From the cell containing the given text, extract its center point as (X, Y) coordinate. 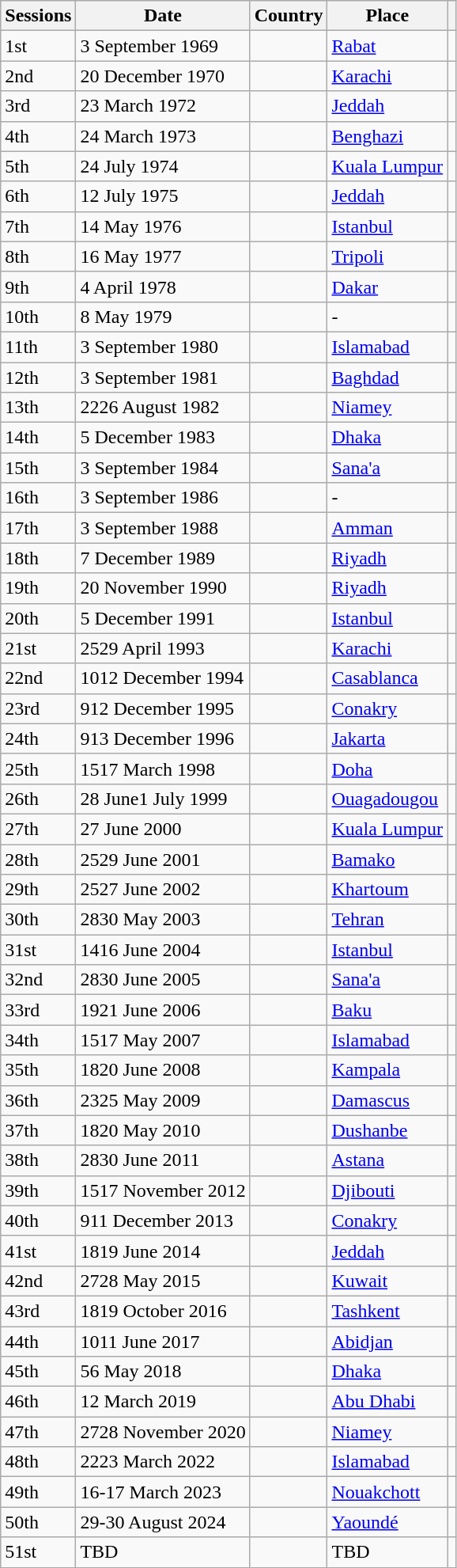
1517 March 1998 (163, 769)
20 November 1990 (163, 588)
Damascus (387, 1100)
1416 June 2004 (163, 950)
9th (38, 287)
Country (289, 16)
43rd (38, 1311)
27th (38, 829)
Benghazi (387, 136)
Tehran (387, 920)
22nd (38, 678)
Rabat (387, 46)
3 September 1980 (163, 347)
3 September 1969 (163, 46)
Tripoli (387, 256)
913 December 1996 (163, 738)
25th (38, 769)
Amman (387, 528)
47th (38, 1432)
Tashkent (387, 1311)
13th (38, 408)
Place (387, 16)
51st (38, 1552)
2728 November 2020 (163, 1432)
Jakarta (387, 738)
23 March 1972 (163, 106)
Sessions (38, 16)
Dushanbe (387, 1130)
2830 May 2003 (163, 920)
44th (38, 1342)
28 June1 July 1999 (163, 799)
3 September 1988 (163, 528)
4th (38, 136)
3 September 1986 (163, 498)
3 September 1981 (163, 378)
29-30 August 2024 (163, 1522)
16 May 1977 (163, 256)
Nouakchott (387, 1492)
39th (38, 1190)
Dakar (387, 287)
Astana (387, 1160)
1820 June 2008 (163, 1070)
42nd (38, 1281)
33rd (38, 1010)
8th (38, 256)
Baku (387, 1010)
49th (38, 1492)
2830 June 2005 (163, 980)
36th (38, 1100)
2527 June 2002 (163, 890)
1517 November 2012 (163, 1190)
Casablanca (387, 678)
20 December 1970 (163, 76)
8 May 1979 (163, 317)
7th (38, 226)
19th (38, 588)
27 June 2000 (163, 829)
16th (38, 498)
46th (38, 1402)
911 December 2013 (163, 1221)
Abidjan (387, 1342)
16-17 March 2023 (163, 1492)
Kampala (387, 1070)
2325 May 2009 (163, 1100)
1819 October 2016 (163, 1311)
24 March 1973 (163, 136)
1921 June 2006 (163, 1010)
48th (38, 1462)
35th (38, 1070)
Baghdad (387, 378)
34th (38, 1040)
4 April 1978 (163, 287)
Djibouti (387, 1190)
28th (38, 859)
17th (38, 528)
40th (38, 1221)
50th (38, 1522)
15th (38, 468)
12th (38, 378)
6th (38, 196)
12 July 1975 (163, 196)
21st (38, 648)
2226 August 1982 (163, 408)
18th (38, 558)
56 May 2018 (163, 1372)
3rd (38, 106)
1st (38, 46)
2830 June 2011 (163, 1160)
26th (38, 799)
Bamako (387, 859)
5 December 1991 (163, 618)
29th (38, 890)
37th (38, 1130)
38th (38, 1160)
Ouagadougou (387, 799)
41st (38, 1251)
1011 June 2017 (163, 1342)
Doha (387, 769)
24 July 1974 (163, 166)
Kuwait (387, 1281)
2529 April 1993 (163, 648)
1819 June 2014 (163, 1251)
1012 December 1994 (163, 678)
912 December 1995 (163, 708)
23rd (38, 708)
2728 May 2015 (163, 1281)
24th (38, 738)
11th (38, 347)
2nd (38, 76)
30th (38, 920)
Abu Dhabi (387, 1402)
14 May 1976 (163, 226)
32nd (38, 980)
Yaoundé (387, 1522)
3 September 1984 (163, 468)
1820 May 2010 (163, 1130)
7 December 1989 (163, 558)
45th (38, 1372)
31st (38, 950)
10th (38, 317)
20th (38, 618)
Date (163, 16)
Khartoum (387, 890)
1517 May 2007 (163, 1040)
2529 June 2001 (163, 859)
5th (38, 166)
2223 March 2022 (163, 1462)
5 December 1983 (163, 438)
14th (38, 438)
12 March 2019 (163, 1402)
